Identify which cell holds the provided text, then report its [x, y] central coordinate. 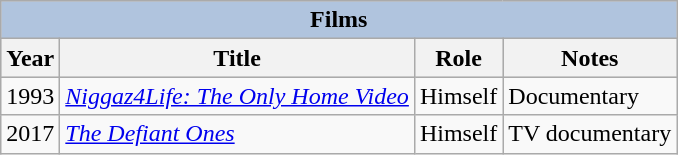
Films [339, 20]
Documentary [590, 96]
The Defiant Ones [238, 134]
TV documentary [590, 134]
Title [238, 58]
2017 [30, 134]
1993 [30, 96]
Notes [590, 58]
Niggaz4Life: The Only Home Video [238, 96]
Year [30, 58]
Role [458, 58]
